Extract the [x, y] coordinate from the center of the cell holding the provided text.  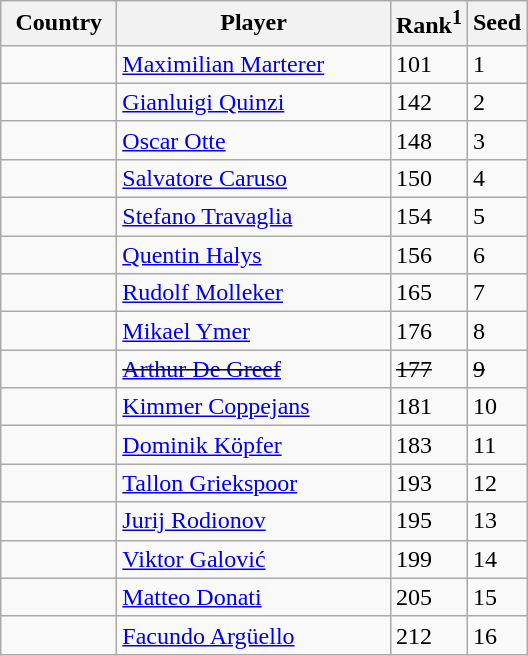
Player [254, 24]
Dominik Köpfer [254, 445]
Quentin Halys [254, 255]
Jurij Rodionov [254, 521]
7 [496, 293]
183 [428, 445]
3 [496, 140]
Gianluigi Quinzi [254, 102]
Oscar Otte [254, 140]
Arthur De Greef [254, 369]
156 [428, 255]
Stefano Travaglia [254, 217]
2 [496, 102]
12 [496, 483]
10 [496, 407]
5 [496, 217]
212 [428, 635]
142 [428, 102]
195 [428, 521]
148 [428, 140]
9 [496, 369]
11 [496, 445]
1 [496, 64]
Salvatore Caruso [254, 178]
165 [428, 293]
Viktor Galović [254, 559]
Tallon Griekspoor [254, 483]
8 [496, 331]
150 [428, 178]
6 [496, 255]
181 [428, 407]
205 [428, 597]
Facundo Argüello [254, 635]
Mikael Ymer [254, 331]
176 [428, 331]
Rudolf Molleker [254, 293]
193 [428, 483]
199 [428, 559]
Maximilian Marterer [254, 64]
154 [428, 217]
15 [496, 597]
Kimmer Coppejans [254, 407]
14 [496, 559]
Seed [496, 24]
4 [496, 178]
13 [496, 521]
Country [59, 24]
101 [428, 64]
16 [496, 635]
177 [428, 369]
Rank1 [428, 24]
Matteo Donati [254, 597]
